For the text-containing cell, return its midpoint in [X, Y] coordinate format. 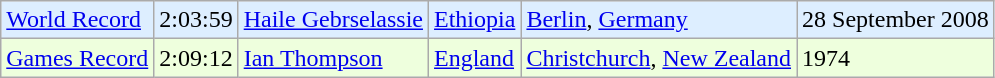
Christchurch, New Zealand [659, 58]
World Record [78, 20]
2:03:59 [196, 20]
Games Record [78, 58]
2:09:12 [196, 58]
Berlin, Germany [659, 20]
Ian Thompson [333, 58]
England [475, 58]
Ethiopia [475, 20]
1974 [896, 58]
28 September 2008 [896, 20]
Haile Gebrselassie [333, 20]
